Capture the cell that displays the provided text and extract its (x, y) central coordinate. 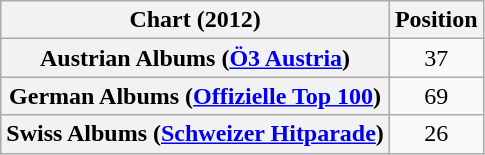
69 (436, 96)
37 (436, 58)
Position (436, 20)
26 (436, 134)
German Albums (Offizielle Top 100) (196, 96)
Swiss Albums (Schweizer Hitparade) (196, 134)
Chart (2012) (196, 20)
Austrian Albums (Ö3 Austria) (196, 58)
